Pinpoint the cell where the given text exists, returning its (X, Y) midpoint coordinate. 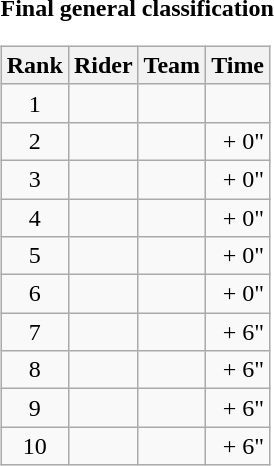
5 (34, 256)
Team (172, 65)
2 (34, 141)
8 (34, 370)
4 (34, 217)
3 (34, 179)
10 (34, 446)
Rider (103, 65)
Time (238, 65)
7 (34, 332)
9 (34, 408)
Rank (34, 65)
6 (34, 294)
1 (34, 103)
